Pinpoint the cell where the given text exists, returning its (X, Y) midpoint coordinate. 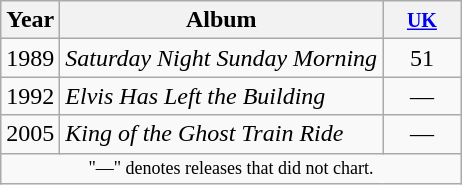
"—" denotes releases that did not chart. (231, 168)
UK (422, 20)
1989 (30, 58)
2005 (30, 134)
Album (222, 20)
King of the Ghost Train Ride (222, 134)
Elvis Has Left the Building (222, 96)
51 (422, 58)
Saturday Night Sunday Morning (222, 58)
Year (30, 20)
1992 (30, 96)
